Capture the cell that displays the provided text and extract its [x, y] central coordinate. 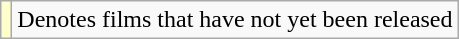
Denotes films that have not yet been released [235, 20]
